Locate the cell with the specified text and output its [x, y] center coordinate. 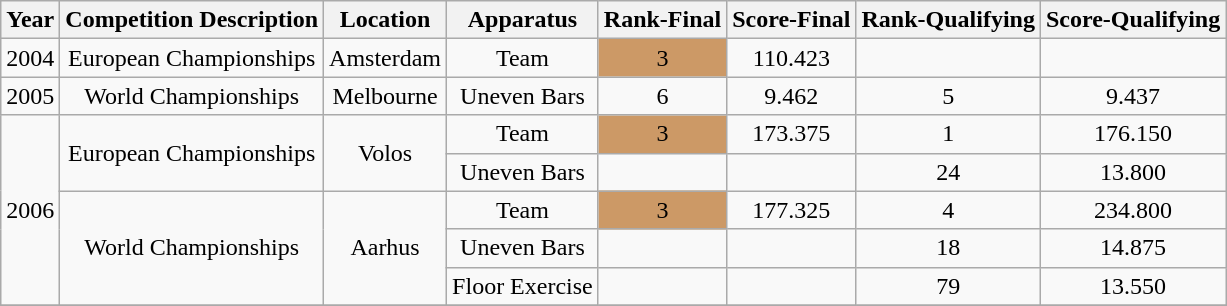
2006 [30, 210]
Rank-Qualifying [948, 20]
9.462 [792, 96]
Location [386, 20]
5 [948, 96]
9.437 [1132, 96]
Volos [386, 153]
79 [948, 286]
Aarhus [386, 248]
Floor Exercise [523, 286]
13.550 [1132, 286]
Melbourne [386, 96]
2004 [30, 58]
1 [948, 134]
Competition Description [192, 20]
13.800 [1132, 172]
14.875 [1132, 248]
173.375 [792, 134]
2005 [30, 96]
234.800 [1132, 210]
Score-Final [792, 20]
4 [948, 210]
18 [948, 248]
Year [30, 20]
6 [662, 96]
24 [948, 172]
Score-Qualifying [1132, 20]
110.423 [792, 58]
177.325 [792, 210]
Rank-Final [662, 20]
176.150 [1132, 134]
Amsterdam [386, 58]
Apparatus [523, 20]
